Detect which cell encompasses the target text, then output its (X, Y) center coordinate. 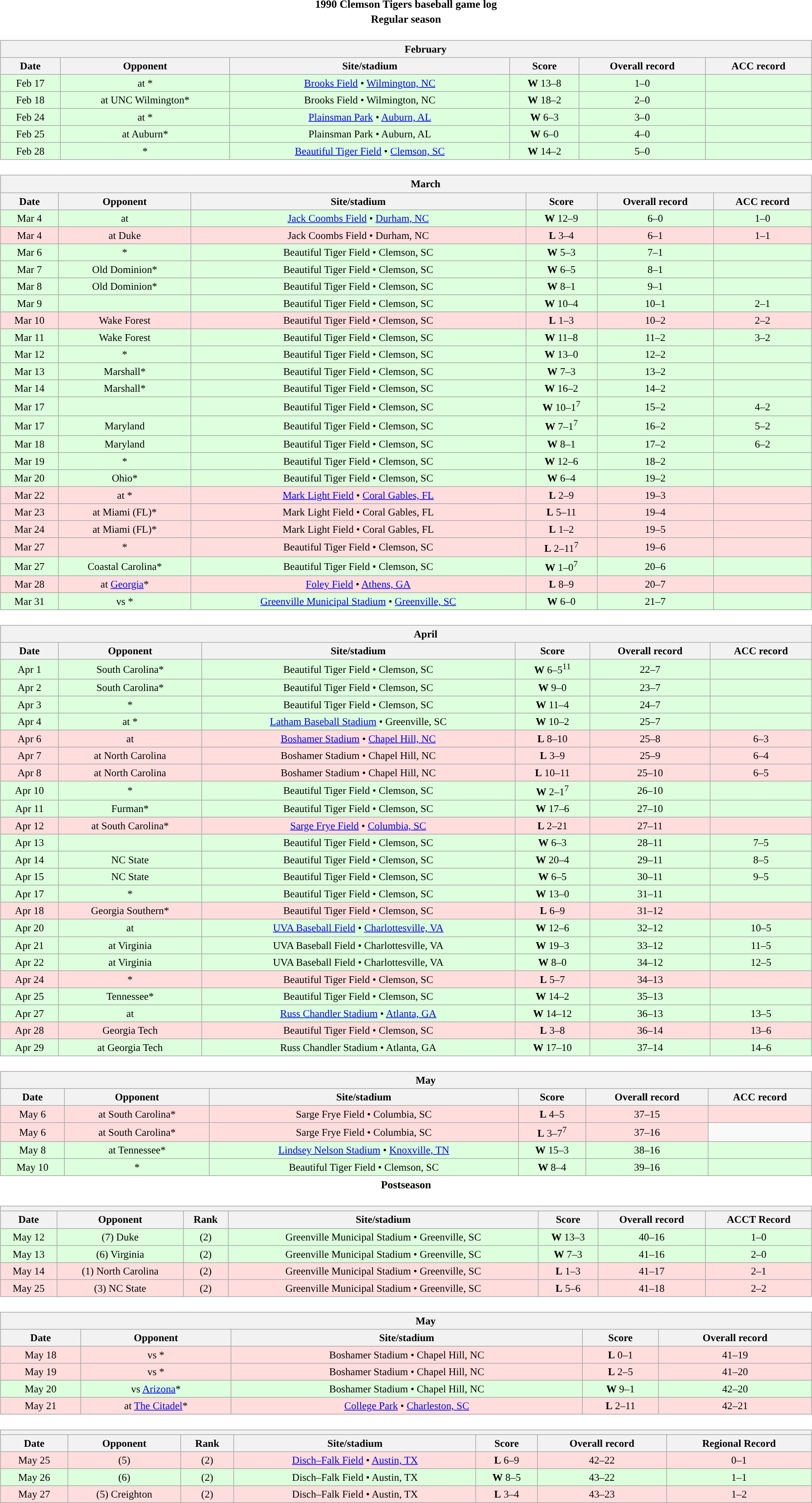
W 19–3 (552, 945)
6–1 (655, 235)
6–0 (655, 218)
Mar 11 (30, 337)
17–2 (655, 444)
42–21 (735, 1406)
43–22 (602, 1478)
41–19 (735, 1355)
Mar 18 (30, 444)
Feb 25 (31, 134)
W 15–3 (552, 1150)
W 2–17 (552, 791)
6–3 (761, 739)
at UNC Wilmington* (145, 100)
W 8–4 (552, 1167)
Ohio* (125, 478)
0–1 (739, 1460)
19–2 (655, 478)
(3) NC State (121, 1288)
36–14 (650, 1030)
May 14 (29, 1271)
Apr 12 (30, 826)
Feb 17 (31, 83)
Mar 24 (30, 529)
Georgia Tech (130, 1030)
Apr 27 (30, 1013)
May 12 (29, 1237)
5–2 (762, 426)
May 13 (29, 1254)
Feb 18 (31, 100)
W 12–9 (561, 218)
7–5 (761, 843)
W 17–6 (552, 809)
Apr 1 (30, 669)
Mar 22 (30, 495)
6–4 (761, 755)
9–1 (655, 286)
Feb 24 (31, 117)
18–2 (655, 461)
W 11–4 (552, 705)
W 18–2 (545, 100)
at Duke (125, 235)
42–20 (735, 1389)
at Georgia Tech (130, 1047)
W 11–8 (561, 337)
Foley Field • Athens, GA (358, 584)
Mar 31 (30, 602)
4–0 (642, 134)
Apr 21 (30, 945)
Mar 13 (30, 371)
Tennessee* (130, 996)
Coastal Carolina* (125, 566)
19–3 (655, 495)
May 8 (33, 1150)
Apr 20 (30, 928)
April (406, 634)
3–2 (762, 337)
6–5 (761, 773)
(5) (124, 1460)
14–6 (761, 1047)
41–18 (652, 1288)
Apr 11 (30, 809)
L 2–21 (552, 826)
May 10 (33, 1167)
(6) Virginia (121, 1254)
W 14–12 (552, 1013)
13–2 (655, 371)
Feb 28 (31, 151)
5–0 (642, 151)
12–5 (761, 962)
Mar 12 (30, 355)
Apr 6 (30, 739)
25–8 (650, 739)
13–6 (761, 1030)
L 5–6 (568, 1288)
37–16 (647, 1132)
6–2 (762, 444)
35–13 (650, 996)
Apr 22 (30, 962)
W 9–1 (620, 1389)
Mar 10 (30, 321)
W 13–8 (545, 83)
16–2 (655, 426)
May 19 (41, 1372)
19–4 (655, 512)
W 1–07 (561, 566)
Apr 18 (30, 911)
Mar 28 (30, 584)
28–11 (650, 843)
9–5 (761, 877)
vs Arizona* (156, 1389)
20–7 (655, 584)
34–13 (650, 979)
at The Citadel* (156, 1406)
Apr 2 (30, 687)
L 3–77 (552, 1132)
L 5–11 (561, 512)
3–0 (642, 117)
10–5 (761, 928)
20–6 (655, 566)
37–15 (647, 1114)
12–2 (655, 355)
Apr 8 (30, 773)
L 0–1 (620, 1355)
W 10–2 (552, 721)
Furman* (130, 809)
43–23 (602, 1494)
Mar 20 (30, 478)
37–14 (650, 1047)
36–13 (650, 1013)
11–2 (655, 337)
10–2 (655, 321)
W 8–0 (552, 962)
22–7 (650, 669)
Mar 8 (30, 286)
25–10 (650, 773)
College Park • Charleston, SC (407, 1406)
Apr 14 (30, 860)
February (406, 49)
14–2 (655, 389)
Apr 4 (30, 721)
May 21 (41, 1406)
May 18 (41, 1355)
Apr 10 (30, 791)
W 17–10 (552, 1047)
42–22 (602, 1460)
29–11 (650, 860)
Apr 25 (30, 996)
34–12 (650, 962)
21–7 (655, 602)
Apr 29 (30, 1047)
Apr 17 (30, 894)
30–11 (650, 877)
32–12 (650, 928)
W 7–17 (561, 426)
33–12 (650, 945)
L 3–8 (552, 1030)
at Tennessee* (137, 1150)
W 13–3 (568, 1237)
W 10–17 (561, 407)
L 5–7 (552, 979)
23–7 (650, 687)
W 5–3 (561, 252)
1–2 (739, 1494)
L 2–117 (561, 547)
10–1 (655, 303)
8–1 (655, 269)
41–16 (652, 1254)
Mar 6 (30, 252)
ACCT Record (759, 1220)
19–6 (655, 547)
11–5 (761, 945)
at Auburn* (145, 134)
W 20–4 (552, 860)
27–10 (650, 809)
25–9 (650, 755)
41–20 (735, 1372)
L 2–11 (620, 1406)
Apr 13 (30, 843)
26–10 (650, 791)
40–16 (652, 1237)
L 2–9 (561, 495)
(5) Creighton (124, 1494)
W 10–4 (561, 303)
L 8–10 (552, 739)
Apr 15 (30, 877)
L 10–11 (552, 773)
25–7 (650, 721)
(6) (124, 1478)
31–11 (650, 894)
13–5 (761, 1013)
Lindsey Nelson Stadium • Knoxville, TN (364, 1150)
31–12 (650, 911)
L 8–9 (561, 584)
7–1 (655, 252)
L 3–9 (552, 755)
Apr 24 (30, 979)
Georgia Southern* (130, 911)
Apr 3 (30, 705)
W 16–2 (561, 389)
May 27 (34, 1494)
24–7 (650, 705)
Apr 28 (30, 1030)
L 4–5 (552, 1114)
27–11 (650, 826)
Mar 9 (30, 303)
L 2–5 (620, 1372)
W 9–0 (552, 687)
May 20 (41, 1389)
Latham Baseball Stadium • Greenville, SC (358, 721)
19–5 (655, 529)
(1) North Carolina (121, 1271)
May 26 (34, 1478)
8–5 (761, 860)
Mar 14 (30, 389)
Regional Record (739, 1444)
March (406, 184)
W 6–4 (561, 478)
(7) Duke (121, 1237)
Mar 23 (30, 512)
W 8–5 (507, 1478)
39–16 (647, 1167)
L 1–2 (561, 529)
4–2 (762, 407)
Apr 7 (30, 755)
Mar 19 (30, 461)
41–17 (652, 1271)
38–16 (647, 1150)
at Georgia* (125, 584)
Mar 7 (30, 269)
W 6–511 (552, 669)
15–2 (655, 407)
